Provide the (X, Y) coordinate of the cell's center where the given text is located.  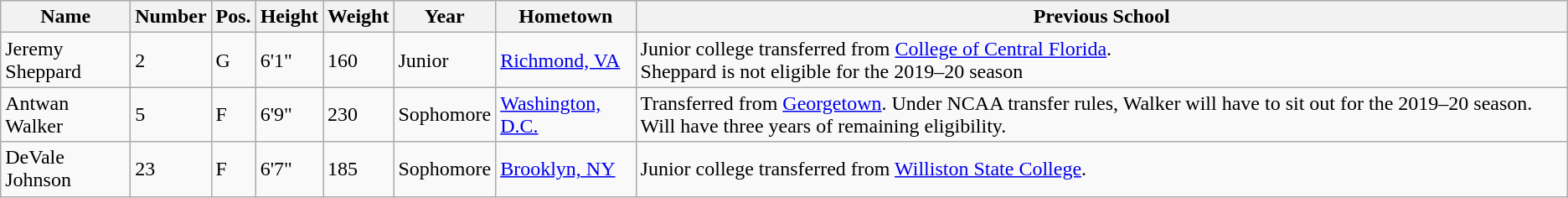
185 (358, 169)
Richmond, VA (566, 60)
Weight (358, 17)
DeVale Johnson (65, 169)
Junior college transferred from Williston State College. (1101, 169)
6'1" (289, 60)
230 (358, 114)
Previous School (1101, 17)
Brooklyn, NY (566, 169)
Washington, D.C. (566, 114)
Hometown (566, 17)
160 (358, 60)
Junior college transferred from College of Central Florida.Sheppard is not eligible for the 2019–20 season (1101, 60)
23 (171, 169)
6'9" (289, 114)
G (233, 60)
Year (445, 17)
Antwan Walker (65, 114)
Jeremy Sheppard (65, 60)
2 (171, 60)
Name (65, 17)
6'7" (289, 169)
Junior (445, 60)
Height (289, 17)
Number (171, 17)
5 (171, 114)
Pos. (233, 17)
